From the cell containing the given text, extract its center point as [x, y] coordinate. 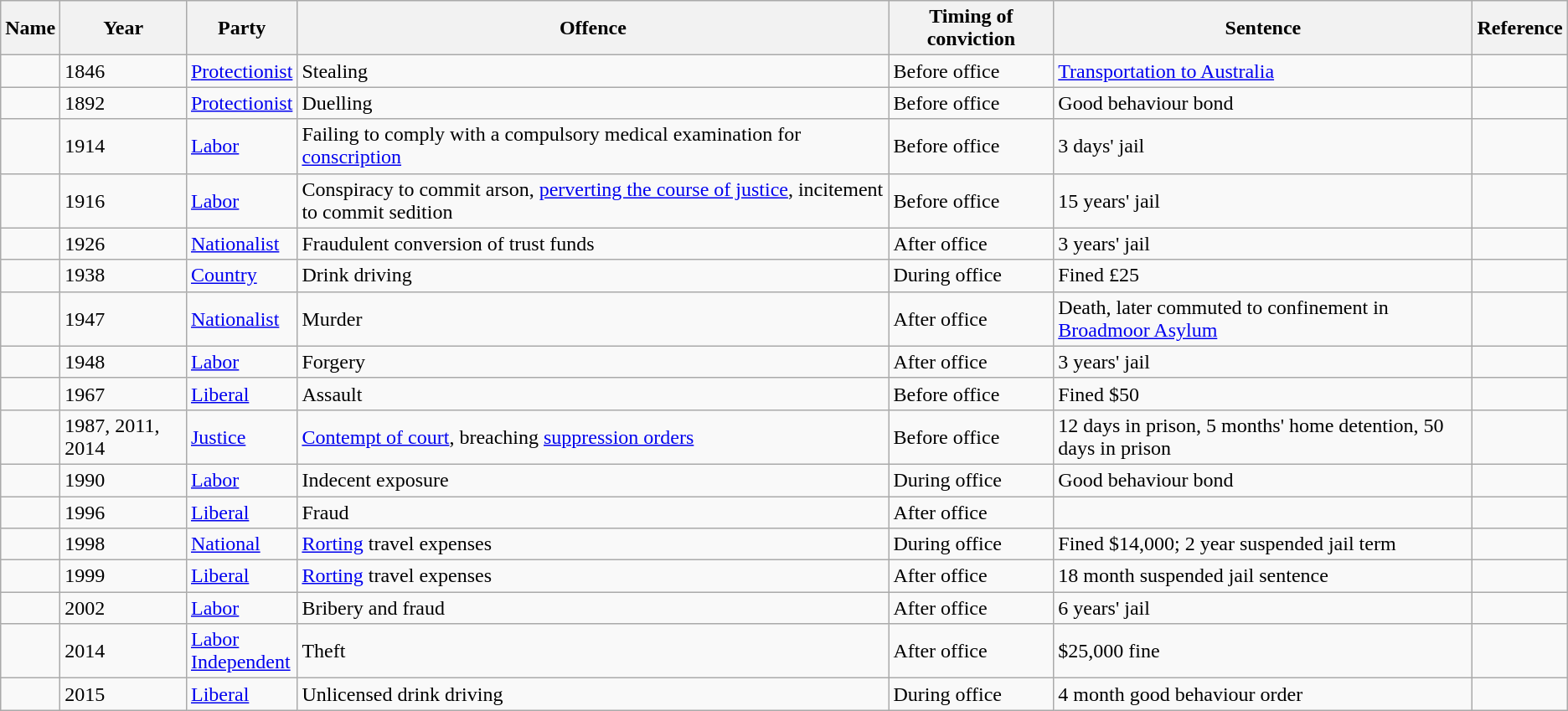
Assault [593, 394]
18 month suspended jail sentence [1263, 576]
Transportation to Australia [1263, 71]
Death, later commuted to confinement in Broadmoor Asylum [1263, 318]
1998 [124, 544]
1987, 2011, 2014 [124, 437]
1846 [124, 71]
1967 [124, 394]
$25,000 fine [1263, 652]
Fined £25 [1263, 276]
1938 [124, 276]
1990 [124, 480]
Timing of conviction [972, 28]
3 days' jail [1263, 146]
Indecent exposure [593, 480]
Fined $50 [1263, 394]
Murder [593, 318]
Country [241, 276]
Fraudulent conversion of trust funds [593, 244]
Failing to comply with a compulsory medical examination for conscription [593, 146]
1999 [124, 576]
Offence [593, 28]
Name [30, 28]
Theft [593, 652]
Conspiracy to commit arson, perverting the course of justice, incitement to commit sedition [593, 201]
1926 [124, 244]
Contempt of court, breaching suppression orders [593, 437]
Duelling [593, 103]
Bribery and fraud [593, 608]
4 month good behaviour order [1263, 694]
Justice [241, 437]
Fined $14,000; 2 year suspended jail term [1263, 544]
2014 [124, 652]
6 years' jail [1263, 608]
LaborIndependent [241, 652]
Sentence [1263, 28]
15 years' jail [1263, 201]
Party [241, 28]
1948 [124, 362]
12 days in prison, 5 months' home detention, 50 days in prison [1263, 437]
2002 [124, 608]
1947 [124, 318]
1996 [124, 512]
Drink driving [593, 276]
Year [124, 28]
Unlicensed drink driving [593, 694]
1914 [124, 146]
Stealing [593, 71]
National [241, 544]
Reference [1519, 28]
2015 [124, 694]
1916 [124, 201]
1892 [124, 103]
Forgery [593, 362]
Fraud [593, 512]
